Identify which cell holds the provided text, then report its (x, y) central coordinate. 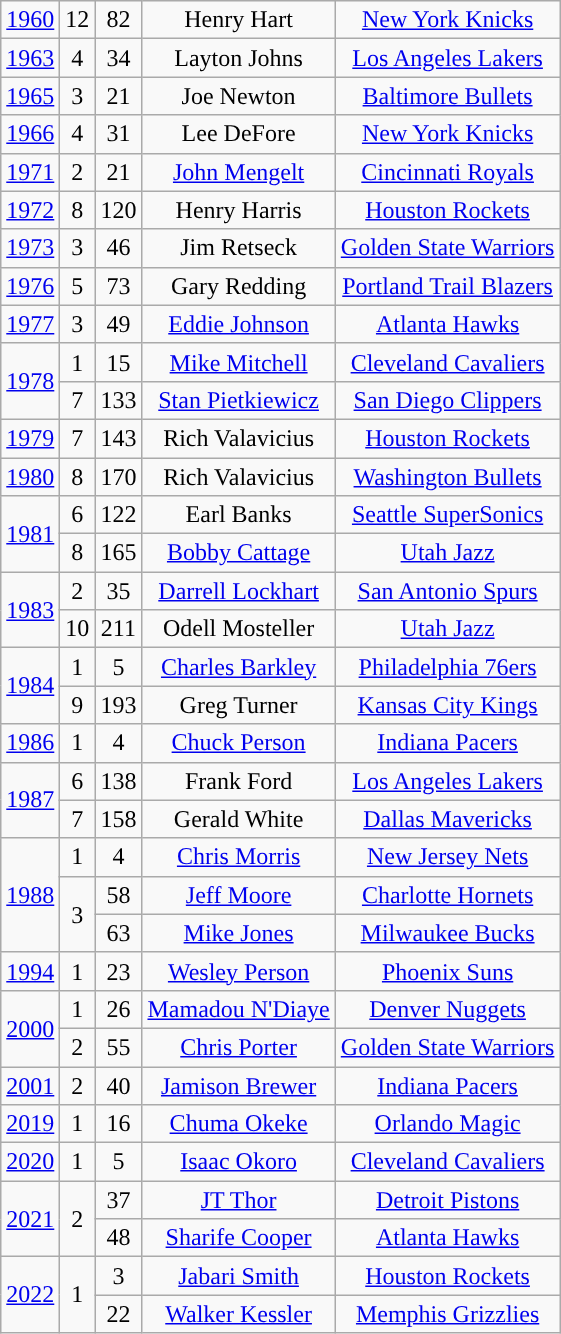
Charles Barkley (238, 667)
170 (118, 477)
1966 (30, 134)
22 (118, 1314)
12 (78, 20)
2022 (30, 1295)
Chuma Okeke (238, 1124)
Portland Trail Blazers (448, 286)
Chris Morris (238, 857)
Henry Harris (238, 210)
34 (118, 58)
73 (118, 286)
1986 (30, 743)
Baltimore Bullets (448, 96)
Eddie Johnson (238, 324)
Darrell Lockhart (238, 591)
San Diego Clippers (448, 400)
Layton Johns (238, 58)
Dallas Mavericks (448, 819)
120 (118, 210)
1978 (30, 381)
Bobby Cattage (238, 553)
Phoenix Suns (448, 971)
Jeff Moore (238, 895)
Gary Redding (238, 286)
Seattle SuperSonics (448, 515)
16 (118, 1124)
1976 (30, 286)
55 (118, 1047)
Denver Nuggets (448, 1009)
San Antonio Spurs (448, 591)
82 (118, 20)
Detroit Pistons (448, 1200)
Lee DeFore (238, 134)
Walker Kessler (238, 1314)
1960 (30, 20)
Chuck Person (238, 743)
165 (118, 553)
58 (118, 895)
15 (118, 362)
2021 (30, 1219)
40 (118, 1085)
26 (118, 1009)
Mike Jones (238, 933)
Memphis Grizzlies (448, 1314)
Henry Hart (238, 20)
Stan Pietkiewicz (238, 400)
138 (118, 781)
Jim Retseck (238, 248)
New Jersey Nets (448, 857)
Odell Mosteller (238, 629)
Wesley Person (238, 971)
Gerald White (238, 819)
31 (118, 134)
193 (118, 705)
1994 (30, 971)
Mamadou N'Diaye (238, 1009)
1981 (30, 534)
JT Thor (238, 1200)
John Mengelt (238, 172)
Charlotte Hornets (448, 895)
Joe Newton (238, 96)
Kansas City Kings (448, 705)
63 (118, 933)
35 (118, 591)
49 (118, 324)
23 (118, 971)
1972 (30, 210)
1965 (30, 96)
Greg Turner (238, 705)
2020 (30, 1162)
1963 (30, 58)
9 (78, 705)
158 (118, 819)
1980 (30, 477)
10 (78, 629)
Orlando Magic (448, 1124)
2019 (30, 1124)
Sharife Cooper (238, 1238)
1988 (30, 895)
37 (118, 1200)
1987 (30, 800)
1973 (30, 248)
1979 (30, 438)
Milwaukee Bucks (448, 933)
Philadelphia 76ers (448, 667)
Isaac Okoro (238, 1162)
2000 (30, 1028)
Frank Ford (238, 781)
Jabari Smith (238, 1276)
Chris Porter (238, 1047)
48 (118, 1238)
1984 (30, 686)
133 (118, 400)
1977 (30, 324)
Cincinnati Royals (448, 172)
Washington Bullets (448, 477)
Jamison Brewer (238, 1085)
46 (118, 248)
Earl Banks (238, 515)
1983 (30, 610)
2001 (30, 1085)
143 (118, 438)
1971 (30, 172)
211 (118, 629)
122 (118, 515)
Mike Mitchell (238, 362)
